Detect which cell encompasses the target text, then output its [x, y] center coordinate. 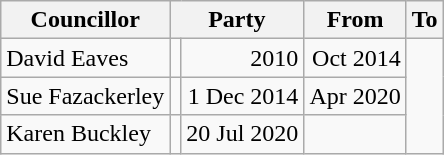
Oct 2014 [355, 58]
2010 [242, 58]
Councillor [86, 20]
1 Dec 2014 [242, 96]
David Eaves [86, 58]
To [424, 20]
Karen Buckley [86, 134]
Party [237, 20]
20 Jul 2020 [242, 134]
Sue Fazackerley [86, 96]
From [355, 20]
Apr 2020 [355, 96]
